Determine the [X, Y] coordinate at the center of the cell enclosing the given text.  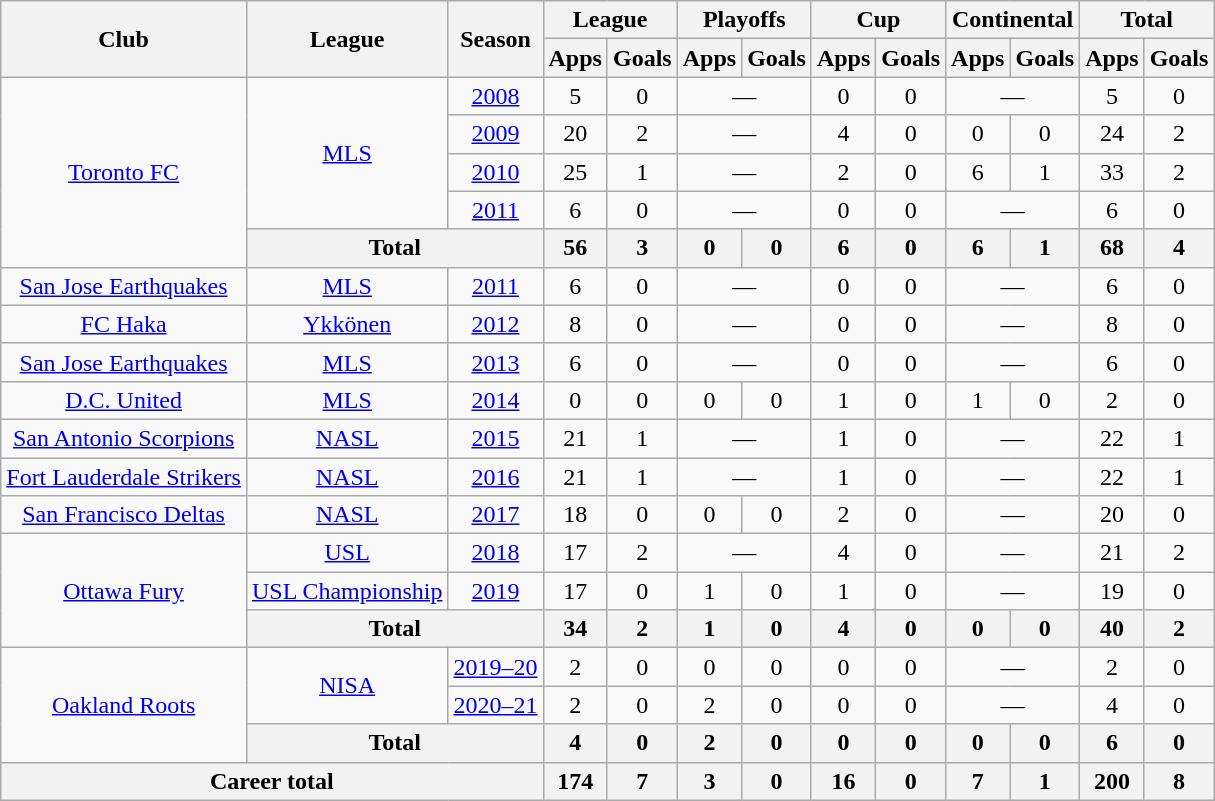
200 [1112, 781]
2013 [496, 362]
2015 [496, 438]
40 [1112, 629]
24 [1112, 134]
2018 [496, 553]
Toronto FC [124, 172]
San Francisco Deltas [124, 515]
2019 [496, 591]
2010 [496, 172]
Season [496, 39]
USL [347, 553]
2019–20 [496, 667]
Oakland Roots [124, 705]
Club [124, 39]
Career total [272, 781]
San Antonio Scorpions [124, 438]
NISA [347, 686]
USL Championship [347, 591]
2008 [496, 96]
Ykkönen [347, 324]
Playoffs [744, 20]
174 [575, 781]
2020–21 [496, 705]
2009 [496, 134]
FC Haka [124, 324]
18 [575, 515]
68 [1112, 248]
56 [575, 248]
Ottawa Fury [124, 591]
25 [575, 172]
34 [575, 629]
2012 [496, 324]
33 [1112, 172]
Cup [878, 20]
19 [1112, 591]
Continental [1013, 20]
2017 [496, 515]
Fort Lauderdale Strikers [124, 477]
D.C. United [124, 400]
2014 [496, 400]
16 [843, 781]
2016 [496, 477]
